Detect which cell encompasses the target text, then output its (x, y) center coordinate. 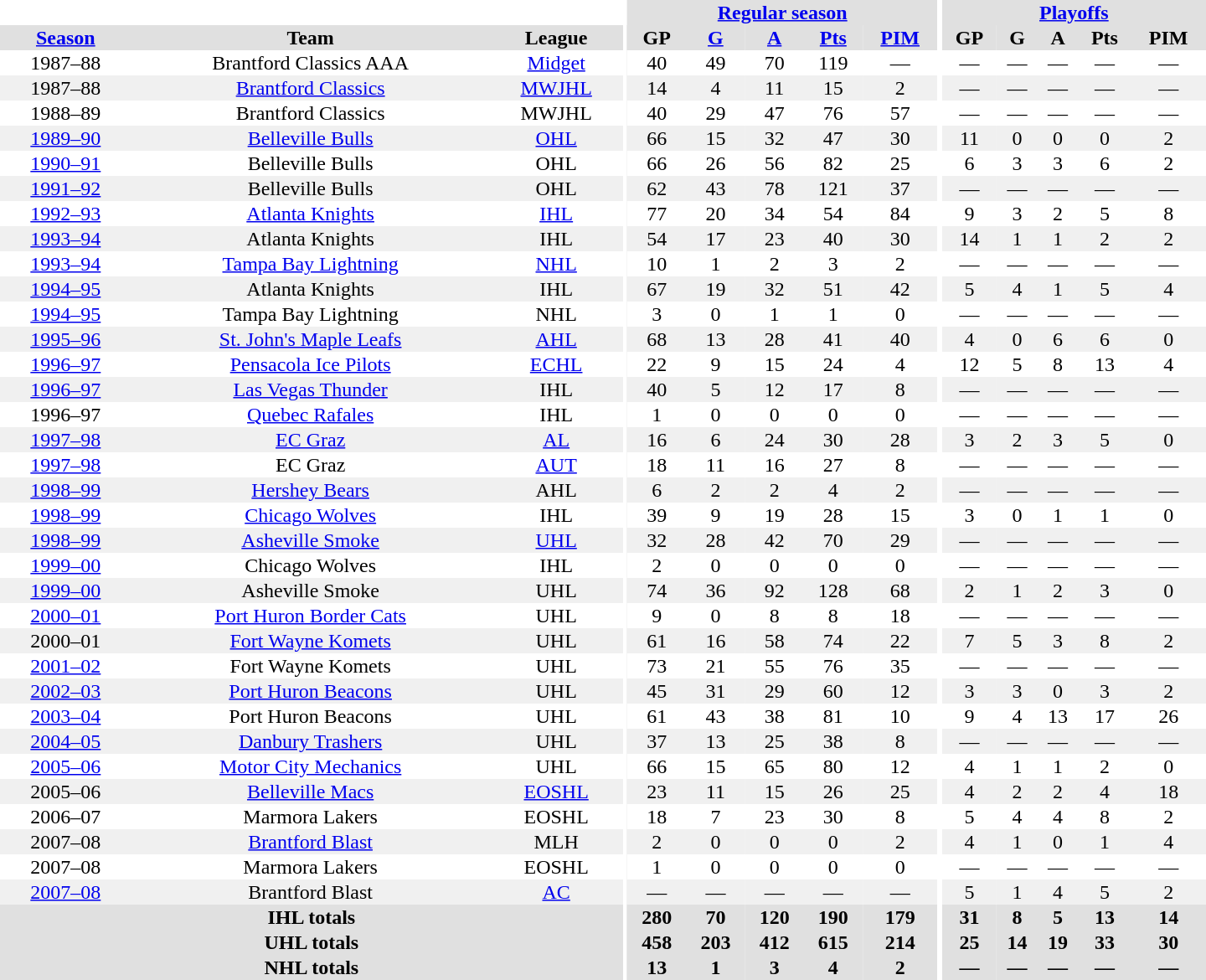
67 (657, 289)
League (556, 38)
78 (775, 188)
Regular season (782, 13)
45 (657, 691)
36 (715, 591)
80 (833, 766)
60 (833, 691)
27 (833, 465)
190 (833, 917)
Danbury Trashers (311, 741)
34 (775, 214)
Midget (556, 63)
1992–93 (65, 214)
119 (833, 63)
58 (775, 641)
458 (657, 942)
1991–92 (65, 188)
77 (657, 214)
1990–91 (65, 163)
UHL totals (312, 942)
NHL totals (312, 967)
Team (311, 38)
1989–90 (65, 138)
81 (833, 716)
20 (715, 214)
49 (715, 63)
AUT (556, 465)
1988–89 (65, 113)
AC (556, 892)
ECHL (556, 364)
56 (775, 163)
21 (715, 666)
62 (657, 188)
33 (1104, 942)
Belleville Macs (311, 792)
84 (899, 214)
55 (775, 666)
Playoffs (1074, 13)
615 (833, 942)
2004–05 (65, 741)
82 (833, 163)
Hershey Bears (311, 490)
65 (775, 766)
35 (899, 666)
120 (775, 917)
Pensacola Ice Pilots (311, 364)
92 (775, 591)
AL (556, 440)
51 (833, 289)
1995–96 (65, 339)
MLH (556, 842)
Brantford Classics AAA (311, 63)
73 (657, 666)
41 (833, 339)
179 (899, 917)
412 (775, 942)
57 (899, 113)
2003–04 (65, 716)
121 (833, 188)
Season (65, 38)
203 (715, 942)
IHL totals (312, 917)
Quebec Rafales (311, 415)
2002–03 (65, 691)
39 (657, 515)
Port Huron Border Cats (311, 616)
Motor City Mechanics (311, 766)
St. John's Maple Leafs (311, 339)
214 (899, 942)
2006–07 (65, 817)
280 (657, 917)
2001–02 (65, 666)
128 (833, 591)
Las Vegas Thunder (311, 389)
